Return (X, Y) of the center of cell containing provided text 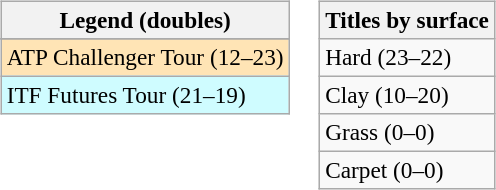
ITF Futures Tour (21–19) (145, 95)
Grass (0–0) (408, 133)
Carpet (0–0) (408, 171)
Legend (doubles) (145, 20)
Hard (23–22) (408, 57)
Clay (10–20) (408, 95)
Titles by surface (408, 20)
ATP Challenger Tour (12–23) (145, 57)
